Identify which cell holds the provided text, then report its (x, y) central coordinate. 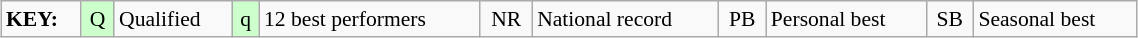
Seasonal best (1055, 19)
12 best performers (370, 19)
National record (626, 19)
q (246, 19)
NR (506, 19)
SB (950, 19)
KEY: (41, 19)
Q (98, 19)
Personal best (846, 19)
Qualified (173, 19)
PB (742, 19)
